Detect which cell encompasses the target text, then output its [X, Y] center coordinate. 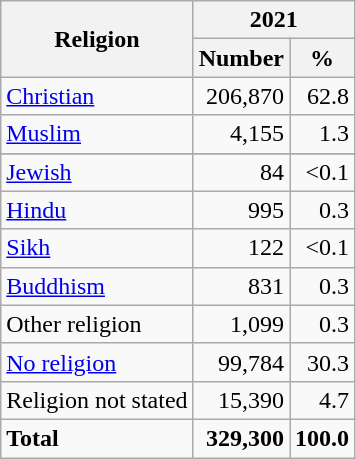
1,099 [241, 324]
Total [97, 438]
100.0 [322, 438]
329,300 [241, 438]
84 [241, 172]
Hindu [97, 210]
Number [241, 58]
Jewish [97, 172]
4.7 [322, 400]
15,390 [241, 400]
4,155 [241, 134]
Muslim [97, 134]
99,784 [241, 362]
1.3 [322, 134]
62.8 [322, 96]
206,870 [241, 96]
% [322, 58]
995 [241, 210]
Sikh [97, 248]
2021 [274, 20]
831 [241, 286]
Religion [97, 39]
Other religion [97, 324]
122 [241, 248]
Religion not stated [97, 400]
30.3 [322, 362]
Christian [97, 96]
Buddhism [97, 286]
No religion [97, 362]
